Provide the (X, Y) coordinate of the cell's center where the given text is located.  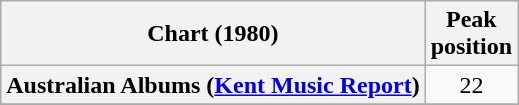
22 (471, 85)
Australian Albums (Kent Music Report) (213, 85)
Peak position (471, 34)
Chart (1980) (213, 34)
